Extract the (x, y) coordinate from the center of the cell holding the provided text.  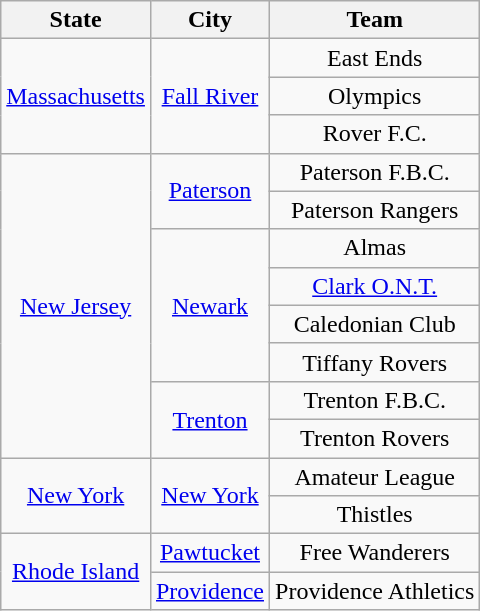
Thistles (375, 515)
Trenton (210, 419)
Amateur League (375, 477)
Providence (210, 591)
Caledonian Club (375, 324)
Team (375, 20)
State (76, 20)
Olympics (375, 96)
Trenton Rovers (375, 438)
Clark O.N.T. (375, 286)
New Jersey (76, 305)
Trenton F.B.C. (375, 400)
Paterson (210, 191)
East Ends (375, 58)
Providence Athletics (375, 591)
Rover F.C. (375, 134)
Paterson F.B.C. (375, 172)
Tiffany Rovers (375, 362)
Paterson Rangers (375, 210)
City (210, 20)
Free Wanderers (375, 553)
Pawtucket (210, 553)
Massachusetts (76, 96)
Rhode Island (76, 572)
Almas (375, 248)
Newark (210, 305)
Fall River (210, 96)
